Return [x, y] of the center of cell containing provided text 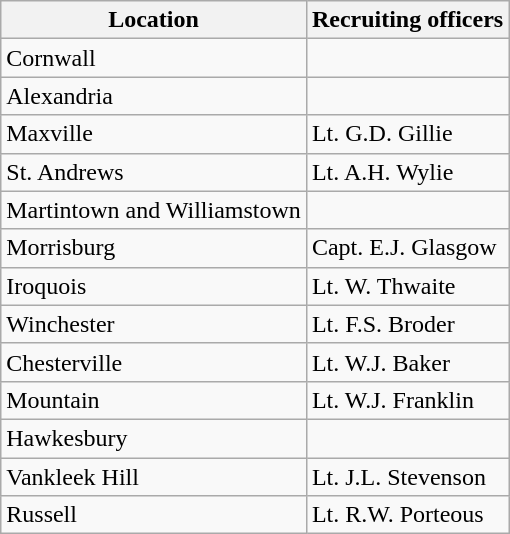
Lt. W.J. Baker [407, 362]
Lt. A.H. Wylie [407, 172]
Recruiting officers [407, 20]
Iroquois [154, 286]
St. Andrews [154, 172]
Russell [154, 515]
Winchester [154, 324]
Martintown and Williamstown [154, 210]
Mountain [154, 400]
Lt. W.J. Franklin [407, 400]
Location [154, 20]
Vankleek Hill [154, 477]
Lt. W. Thwaite [407, 286]
Cornwall [154, 58]
Lt. J.L. Stevenson [407, 477]
Alexandria [154, 96]
Lt. G.D. Gillie [407, 134]
Hawkesbury [154, 438]
Lt. F.S. Broder [407, 324]
Capt. E.J. Glasgow [407, 248]
Morrisburg [154, 248]
Lt. R.W. Porteous [407, 515]
Chesterville [154, 362]
Maxville [154, 134]
